Detect which cell encompasses the target text, then output its (X, Y) center coordinate. 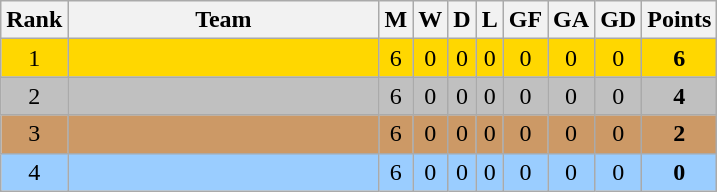
W (430, 20)
GA (572, 20)
Rank (34, 20)
L (490, 20)
1 (34, 58)
GD (618, 20)
Team (224, 20)
3 (34, 134)
D (462, 20)
Points (680, 20)
M (396, 20)
GF (525, 20)
